Output the (X, Y) coordinate of the center of the cell containing the given text.  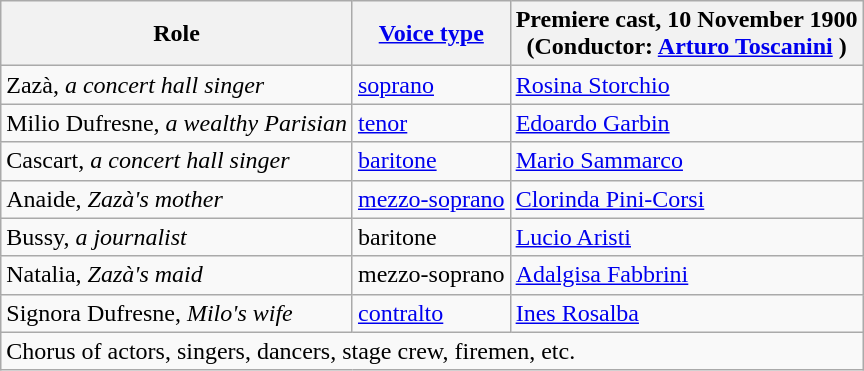
Anaide, Zazà's mother (177, 199)
Adalgisa Fabbrini (686, 275)
Ines Rosalba (686, 313)
Cascart, a concert hall singer (177, 161)
Mario Sammarco (686, 161)
Zazà, a concert hall singer (177, 85)
Natalia, Zazà's maid (177, 275)
Role (177, 34)
Rosina Storchio (686, 85)
Signora Dufresne, Milo's wife (177, 313)
Milio Dufresne, a wealthy Parisian (177, 123)
soprano (431, 85)
Premiere cast, 10 November 1900(Conductor: Arturo Toscanini ) (686, 34)
Edoardo Garbin (686, 123)
Lucio Aristi (686, 237)
Voice type (431, 34)
Chorus of actors, singers, dancers, stage crew, firemen, etc. (432, 351)
contralto (431, 313)
tenor (431, 123)
Clorinda Pini-Corsi (686, 199)
Bussy, a journalist (177, 237)
